Output the [X, Y] coordinate of the center of the cell containing the given text.  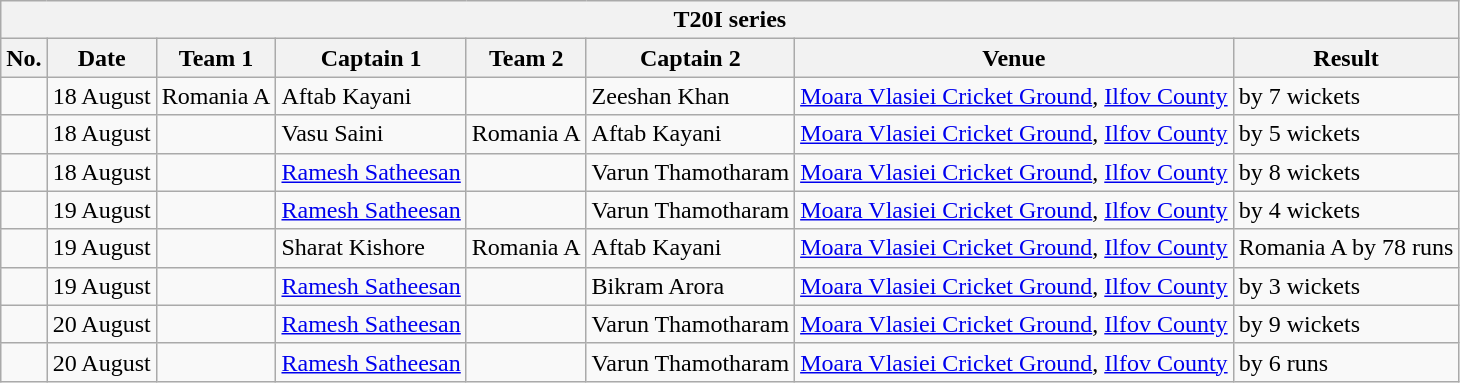
by 8 wickets [1346, 172]
by 7 wickets [1346, 96]
Romania A by 78 runs [1346, 248]
Date [102, 58]
No. [24, 58]
Result [1346, 58]
by 9 wickets [1346, 324]
Captain 1 [371, 58]
by 3 wickets [1346, 286]
Venue [1014, 58]
T20I series [730, 20]
Bikram Arora [690, 286]
Vasu Saini [371, 134]
Sharat Kishore [371, 248]
Zeeshan Khan [690, 96]
Captain 2 [690, 58]
by 4 wickets [1346, 210]
by 6 runs [1346, 362]
Team 1 [216, 58]
by 5 wickets [1346, 134]
Team 2 [526, 58]
